From the cell containing the given text, extract its center point as (x, y) coordinate. 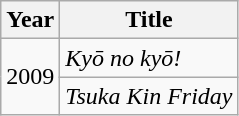
Title (149, 20)
Tsuka Kin Friday (149, 96)
Kyō no kyō! (149, 58)
2009 (30, 77)
Year (30, 20)
